Search for the cell housing the specified text and yield its (x, y) center coordinate. 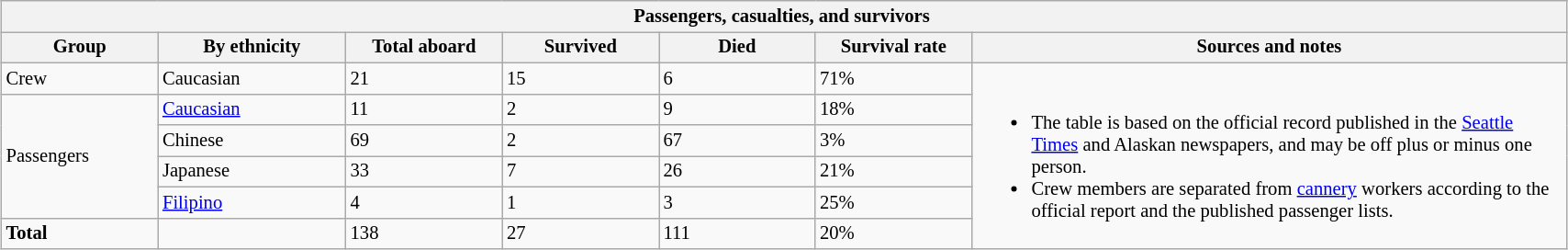
1 (580, 202)
111 (737, 233)
20% (893, 233)
67 (737, 141)
4 (424, 202)
Filipino (252, 202)
Sources and notes (1270, 47)
27 (580, 233)
Total aboard (424, 47)
Total (80, 233)
Group (80, 47)
By ethnicity (252, 47)
3% (893, 141)
18% (893, 109)
Survival rate (893, 47)
21% (893, 171)
15 (580, 78)
71% (893, 78)
11 (424, 109)
3 (737, 202)
33 (424, 171)
7 (580, 171)
25% (893, 202)
6 (737, 78)
Survived (580, 47)
Chinese (252, 141)
9 (737, 109)
Died (737, 47)
138 (424, 233)
26 (737, 171)
Japanese (252, 171)
21 (424, 78)
69 (424, 141)
Crew (80, 78)
Passengers (80, 156)
Passengers, casualties, and survivors (784, 16)
